Extract the (x, y) coordinate from the center of the cell holding the provided text.  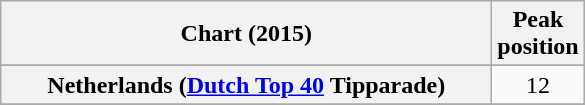
Chart (2015) (246, 34)
Netherlands (Dutch Top 40 Tipparade) (246, 85)
12 (538, 85)
Peakposition (538, 34)
